Pinpoint the cell where the given text exists, returning its [X, Y] midpoint coordinate. 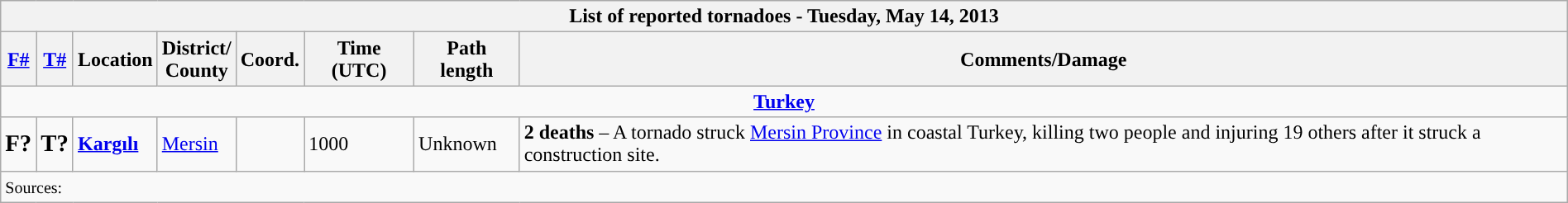
Time (UTC) [359, 59]
Location [115, 59]
District/County [197, 59]
T? [55, 144]
Path length [467, 59]
F? [18, 144]
Kargılı [115, 144]
Sources: [784, 186]
2 deaths – A tornado struck Mersin Province in coastal Turkey, killing two people and injuring 19 others after it struck a construction site. [1044, 144]
1000 [359, 144]
Turkey [784, 101]
Coord. [270, 59]
Comments/Damage [1044, 59]
List of reported tornadoes - Tuesday, May 14, 2013 [784, 17]
Mersin [197, 144]
F# [18, 59]
T# [55, 59]
Unknown [467, 144]
